Provide the (x, y) coordinate of the cell's center where the given text is located.  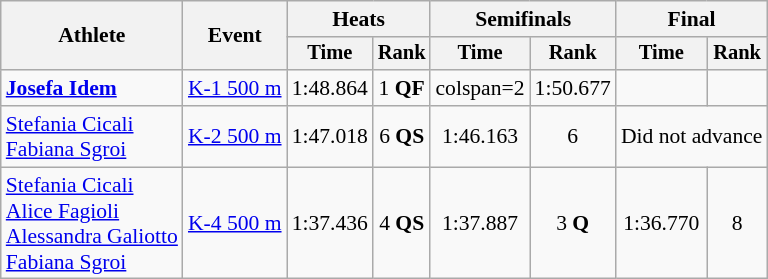
K-1 500 m (235, 88)
1 QF (402, 88)
Heats (359, 19)
1:46.163 (480, 136)
Final (692, 19)
Stefania CicaliFabiana Sgroi (92, 136)
6 (573, 136)
1:37.887 (480, 223)
3 Q (573, 223)
Athlete (92, 36)
colspan=2 (480, 88)
1:48.864 (330, 88)
1:37.436 (330, 223)
1:50.677 (573, 88)
1:36.770 (662, 223)
6 QS (402, 136)
K-4 500 m (235, 223)
8 (738, 223)
Semifinals (522, 19)
K-2 500 m (235, 136)
1:47.018 (330, 136)
Josefa Idem (92, 88)
4 QS (402, 223)
Stefania CicaliAlice FagioliAlessandra GaliottoFabiana Sgroi (92, 223)
Did not advance (692, 136)
Event (235, 36)
